Return the (x, y) coordinate for the center point of the cell that contains the specified text.  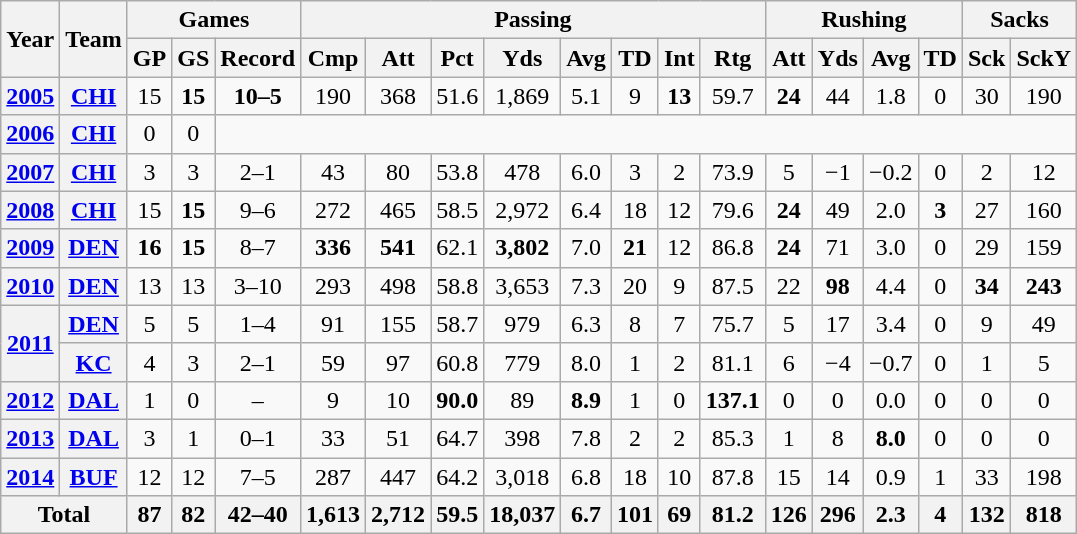
2005 (30, 96)
9–6 (258, 210)
2009 (30, 248)
−0.7 (890, 362)
16 (149, 248)
979 (522, 324)
80 (398, 172)
98 (838, 286)
3.0 (890, 248)
60.8 (458, 362)
243 (1044, 286)
20 (634, 286)
541 (398, 248)
14 (838, 477)
82 (194, 515)
1–4 (258, 324)
2006 (30, 134)
53.8 (458, 172)
2,712 (398, 515)
6.8 (586, 477)
– (258, 400)
21 (634, 248)
7.3 (586, 286)
6 (788, 362)
3,802 (522, 248)
6.3 (586, 324)
10–5 (258, 96)
22 (788, 286)
1.8 (890, 96)
SckY (1044, 58)
818 (1044, 515)
2014 (30, 477)
293 (334, 286)
42–40 (258, 515)
GS (194, 58)
17 (838, 324)
159 (1044, 248)
59.5 (458, 515)
6.4 (586, 210)
2.3 (890, 515)
58.8 (458, 286)
71 (838, 248)
3.4 (890, 324)
7.0 (586, 248)
51.6 (458, 96)
101 (634, 515)
−4 (838, 362)
58.5 (458, 210)
1,613 (334, 515)
3–10 (258, 286)
97 (398, 362)
287 (334, 477)
7.8 (586, 438)
GP (149, 58)
0.9 (890, 477)
2011 (30, 343)
137.1 (732, 400)
87.8 (732, 477)
Rtg (732, 58)
7–5 (258, 477)
132 (986, 515)
43 (334, 172)
8.9 (586, 400)
27 (986, 210)
91 (334, 324)
126 (788, 515)
498 (398, 286)
Team (94, 39)
81.1 (732, 362)
1,869 (522, 96)
478 (522, 172)
30 (986, 96)
7 (679, 324)
59.7 (732, 96)
34 (986, 286)
4.4 (890, 286)
2013 (30, 438)
44 (838, 96)
Sck (986, 58)
86.8 (732, 248)
2007 (30, 172)
−1 (838, 172)
8–7 (258, 248)
75.7 (732, 324)
336 (334, 248)
398 (522, 438)
Pct (458, 58)
465 (398, 210)
2,972 (522, 210)
Games (214, 20)
0–1 (258, 438)
79.6 (732, 210)
62.1 (458, 248)
18,037 (522, 515)
155 (398, 324)
Cmp (334, 58)
447 (398, 477)
51 (398, 438)
198 (1044, 477)
BUF (94, 477)
85.3 (732, 438)
2.0 (890, 210)
59 (334, 362)
368 (398, 96)
Int (679, 58)
81.2 (732, 515)
Year (30, 39)
5.1 (586, 96)
Passing (534, 20)
69 (679, 515)
Record (258, 58)
3,653 (522, 286)
64.2 (458, 477)
87.5 (732, 286)
2010 (30, 286)
779 (522, 362)
2008 (30, 210)
58.7 (458, 324)
73.9 (732, 172)
2012 (30, 400)
90.0 (458, 400)
−0.2 (890, 172)
Rushing (864, 20)
3,018 (522, 477)
Total (64, 515)
296 (838, 515)
6.7 (586, 515)
29 (986, 248)
87 (149, 515)
272 (334, 210)
89 (522, 400)
64.7 (458, 438)
0.0 (890, 400)
6.0 (586, 172)
KC (94, 362)
160 (1044, 210)
Sacks (1019, 20)
